Capture the cell that displays the provided text and extract its (X, Y) central coordinate. 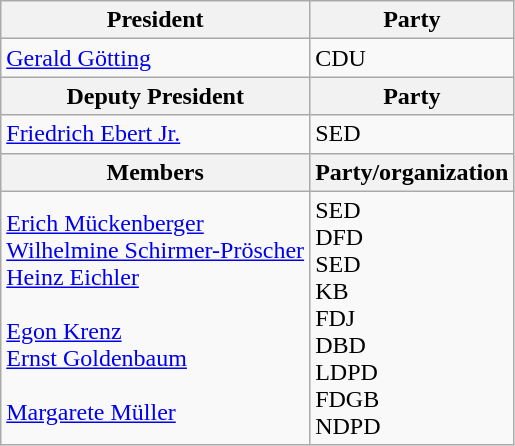
Gerald Götting (156, 58)
Members (156, 172)
President (156, 20)
CDU (412, 58)
Deputy President (156, 96)
Party/organization (412, 172)
SED (412, 134)
Friedrich Ebert Jr. (156, 134)
Erich MückenbergerWilhelmine Schirmer-PröscherHeinz EichlerEgon KrenzErnst GoldenbaumMargarete Müller (156, 318)
SEDDFDSEDKBFDJDBDLDPDFDGBNDPD (412, 318)
